For the text-containing cell, return its midpoint in (x, y) coordinate format. 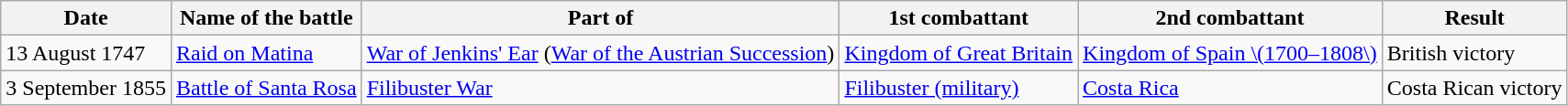
Raid on Matina (266, 53)
British victory (1474, 53)
13 August 1747 (86, 53)
War of Jenkins' Ear (War of the Austrian Succession) (600, 53)
Costa Rica (1230, 88)
Kingdom of Spain \(1700–1808\) (1230, 53)
Battle of Santa Rosa (266, 88)
Result (1474, 18)
Costa Rican victory (1474, 88)
Date (86, 18)
Filibuster War (600, 88)
Part of (600, 18)
Name of the battle (266, 18)
Kingdom of Great Britain (959, 53)
Filibuster (military) (959, 88)
1st combattant (959, 18)
2nd combattant (1230, 18)
3 September 1855 (86, 88)
